Return (X, Y) of the center of cell containing provided text 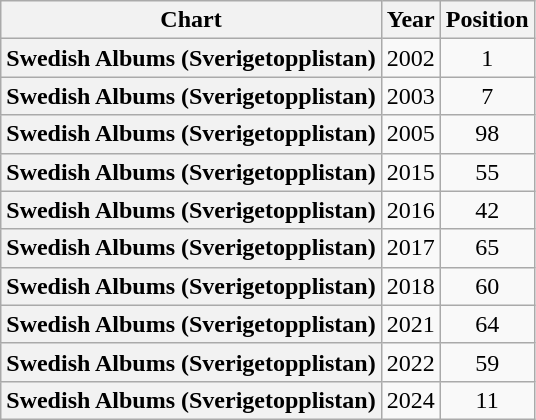
2003 (410, 96)
2022 (410, 362)
Chart (191, 20)
2021 (410, 324)
59 (487, 362)
55 (487, 172)
Position (487, 20)
7 (487, 96)
42 (487, 210)
65 (487, 248)
11 (487, 400)
1 (487, 58)
98 (487, 134)
2005 (410, 134)
2016 (410, 210)
2017 (410, 248)
64 (487, 324)
60 (487, 286)
2002 (410, 58)
Year (410, 20)
2018 (410, 286)
2015 (410, 172)
2024 (410, 400)
